Capture the cell that displays the provided text and extract its [X, Y] central coordinate. 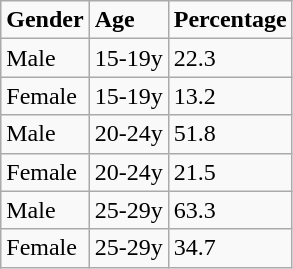
Percentage [230, 20]
34.7 [230, 248]
22.3 [230, 58]
63.3 [230, 210]
Gender [45, 20]
21.5 [230, 172]
Age [128, 20]
51.8 [230, 134]
13.2 [230, 96]
